For the text-containing cell, return its midpoint in (x, y) coordinate format. 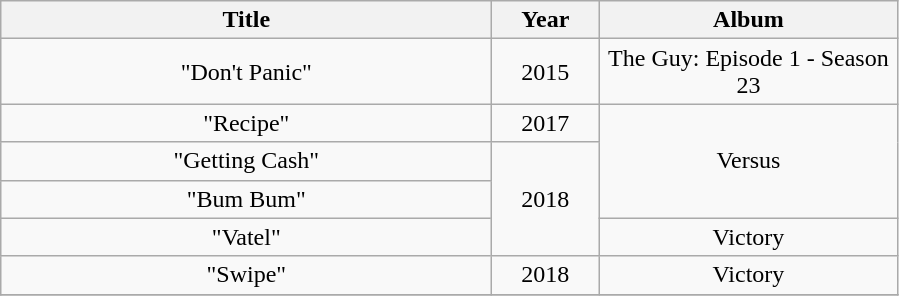
2015 (546, 72)
Album (748, 20)
Year (546, 20)
"Bum Bum" (246, 199)
The Guy: Episode 1 - Season 23 (748, 72)
"Swipe" (246, 275)
"Don't Panic" (246, 72)
Versus (748, 161)
Title (246, 20)
2017 (546, 123)
"Vatel" (246, 237)
"Getting Cash" (246, 161)
"Recipe" (246, 123)
